Capture the cell that displays the provided text and extract its (X, Y) central coordinate. 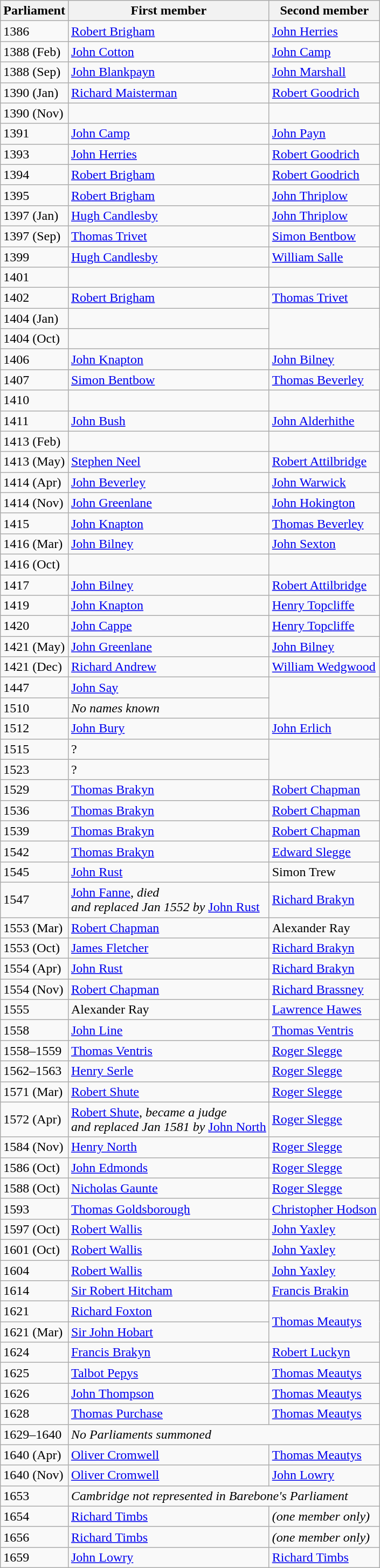
1640 (Nov) (34, 1475)
1539 (34, 831)
1554 (Nov) (34, 989)
John Fanne, died and replaced Jan 1552 by John Rust (168, 900)
John Bury (168, 729)
1391 (34, 134)
1510 (34, 708)
Robert Shute (168, 1092)
1558 (34, 1030)
1410 (34, 400)
1393 (34, 154)
1404 (Jan) (34, 318)
1659 (34, 1557)
1397 (Sep) (34, 236)
James Fletcher (168, 948)
Henry Serle (168, 1071)
John Line (168, 1030)
John Cappe (168, 626)
1626 (34, 1393)
Christopher Hodson (324, 1209)
1406 (34, 359)
John Payn (324, 134)
1597 (Oct) (34, 1229)
No names known (168, 708)
1523 (34, 769)
1397 (Jan) (34, 216)
John Edmonds (168, 1168)
1654 (34, 1516)
1416 (Mar) (34, 544)
1421 (May) (34, 647)
1401 (34, 277)
1414 (Nov) (34, 503)
William Wedgwood (324, 667)
1407 (34, 380)
Richard Maisterman (168, 93)
Parliament (34, 11)
1588 (Oct) (34, 1188)
1593 (34, 1209)
Talbot Pepys (168, 1373)
1604 (34, 1270)
1656 (34, 1537)
1601 (Oct) (34, 1250)
Richard Brassney (324, 989)
Robert Shute, became a judge and replaced Jan 1581 by John North (168, 1120)
1553 (Oct) (34, 948)
1545 (34, 872)
John Thompson (168, 1393)
1395 (34, 195)
First member (168, 11)
1419 (34, 606)
Nicholas Gaunte (168, 1188)
1628 (34, 1414)
John Bush (168, 421)
1572 (Apr) (34, 1120)
1629–1640 (34, 1434)
Thomas Purchase (168, 1414)
John Warwick (324, 482)
Stephen Neel (168, 462)
John Erlich (324, 729)
1447 (34, 688)
1417 (34, 585)
William Salle (324, 257)
1415 (34, 523)
Francis Brakyn (168, 1352)
1625 (34, 1373)
1571 (Mar) (34, 1092)
1390 (Jan) (34, 93)
1554 (Apr) (34, 969)
1515 (34, 749)
1555 (34, 1010)
1402 (34, 298)
John Cotton (168, 52)
1421 (Dec) (34, 667)
1388 (Feb) (34, 52)
John Sexton (324, 544)
John Hokington (324, 503)
1536 (34, 810)
Cambridge not represented in Barebone's Parliament (224, 1496)
1621 (Mar) (34, 1332)
1624 (34, 1352)
1586 (Oct) (34, 1168)
1614 (34, 1291)
1399 (34, 257)
1386 (34, 31)
1653 (34, 1496)
1404 (Oct) (34, 339)
1413 (Feb) (34, 441)
1388 (Sep) (34, 72)
Lawrence Hawes (324, 1010)
Sir Robert Hitcham (168, 1291)
1420 (34, 626)
Edward Slegge (324, 851)
1390 (Nov) (34, 113)
1584 (Nov) (34, 1147)
Richard Andrew (168, 667)
1553 (Mar) (34, 927)
Thomas Goldsborough (168, 1209)
John Alderhithe (324, 421)
Robert Luckyn (324, 1352)
John Marshall (324, 72)
1413 (May) (34, 462)
1547 (34, 900)
Simon Trew (324, 872)
John Blankpayn (168, 72)
1414 (Apr) (34, 482)
1640 (Apr) (34, 1455)
1394 (34, 175)
Francis Brakin (324, 1291)
1558–1559 (34, 1051)
1562–1563 (34, 1071)
No Parliaments summoned (224, 1434)
John Say (168, 688)
1542 (34, 851)
1416 (Oct) (34, 564)
1411 (34, 421)
Richard Foxton (168, 1312)
1529 (34, 790)
Henry North (168, 1147)
Second member (324, 11)
Sir John Hobart (168, 1332)
1512 (34, 729)
1621 (34, 1312)
John Beverley (168, 482)
